Scan for the cell matching the given text and deliver its (X, Y) coordinate at center. 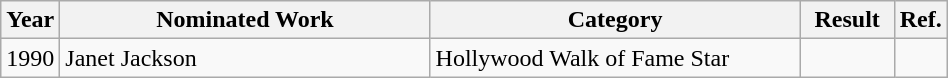
1990 (30, 58)
Category (615, 20)
Hollywood Walk of Fame Star (615, 58)
Nominated Work (245, 20)
Year (30, 20)
Result (847, 20)
Ref. (920, 20)
Janet Jackson (245, 58)
